Determine the [x, y] coordinate at the center of the cell enclosing the given text.  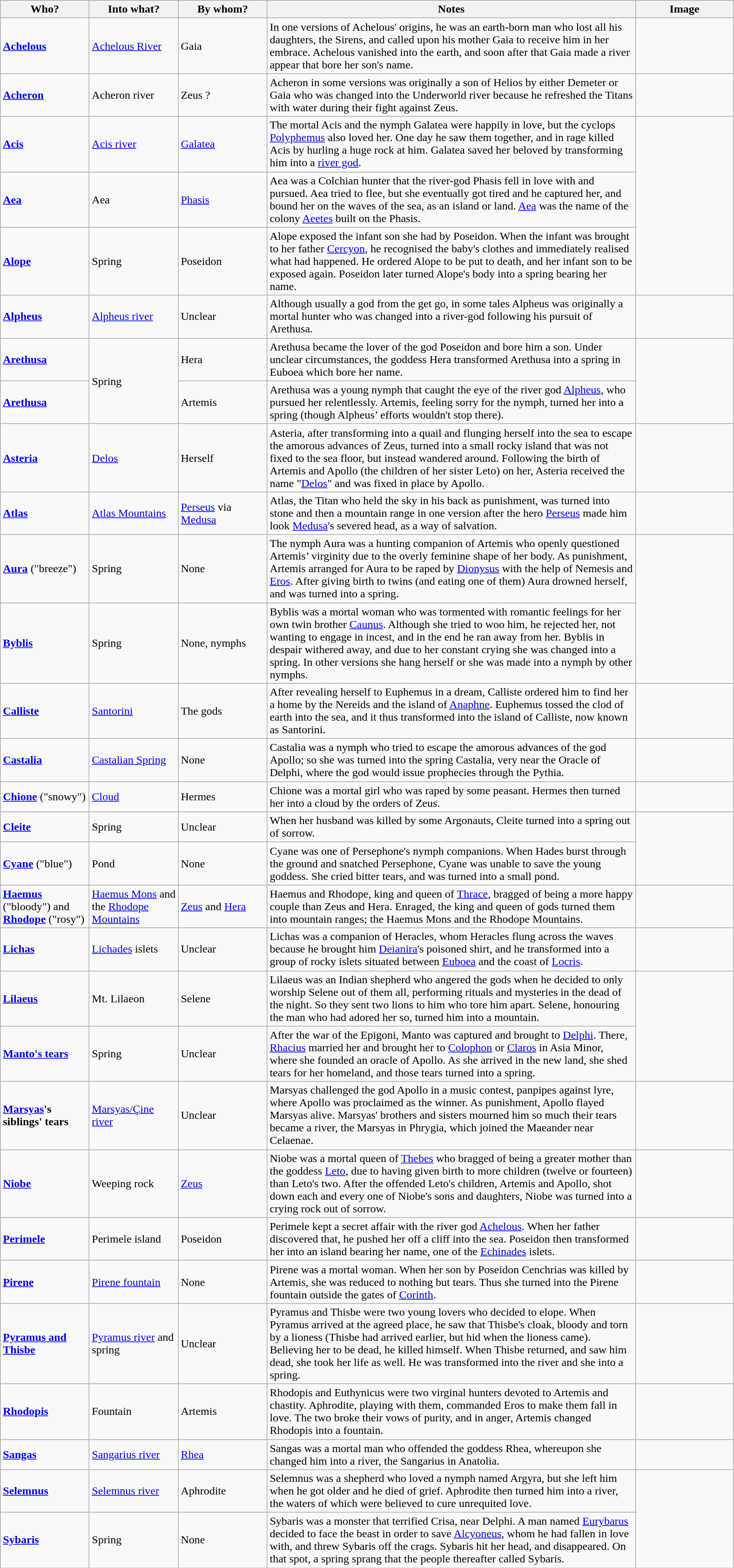
Manto's tears [45, 1054]
Who? [45, 9]
Achelous River [134, 46]
Into what? [134, 9]
Acis river [134, 144]
Alpheus [45, 317]
Calliste [45, 711]
Castalian Spring [134, 760]
Perimele [45, 1239]
Aphrodite [222, 1491]
Zeus and Hera [222, 906]
Lilaeus [45, 998]
Gaia [222, 46]
Phasis [222, 199]
Marsyas's siblings' tears [45, 1115]
Lichades islets [134, 949]
Selemnus [45, 1491]
Hermes [222, 797]
Selemnus river [134, 1491]
Chione ("snowy") [45, 797]
Cyane ("blue") [45, 864]
Alpheus river [134, 317]
Haemus ("bloody") and Rhodope ("rosy") [45, 906]
Galatea [222, 144]
Aura ("breeze") [45, 568]
Herself [222, 458]
Pyramus and Thisbe [45, 1344]
Cloud [134, 797]
Marsyas/Çine river [134, 1115]
Achelous [45, 46]
When her husband was killed by some Argonauts, Cleite turned into a spring out of sorrow. [451, 827]
Asteria [45, 458]
Chione was a mortal girl who was raped by some peasant. Hermes then turned her into a cloud by the orders of Zeus. [451, 797]
The gods [222, 711]
Cleite [45, 827]
Perseus via Medusa [222, 513]
Perimele island [134, 1239]
Niobe [45, 1183]
Rhea [222, 1454]
Fountain [134, 1412]
Pond [134, 864]
Notes [451, 9]
Delos [134, 458]
Zeus [222, 1183]
Selene [222, 998]
Image [684, 9]
Mt. Lilaeon [134, 998]
Pyramus river and spring [134, 1344]
Weeping rock [134, 1183]
Atlas Mountains [134, 513]
Sybaris [45, 1540]
Haemus Mons and the Rhodope Mountains [134, 906]
Byblis [45, 642]
Hera [222, 359]
Lichas [45, 949]
Rhodopis [45, 1412]
Acheron river [134, 95]
Zeus ? [222, 95]
Acheron [45, 95]
Sangas [45, 1454]
Sangarius river [134, 1454]
None, nymphs [222, 642]
Pirene fountain [134, 1282]
Sangas was a mortal man who offended the goddess Rhea, whereupon she changed him into a river, the Sangarius in Anatolia. [451, 1454]
Santorini [134, 711]
Alope [45, 261]
Acis [45, 144]
Atlas [45, 513]
By whom? [222, 9]
Castalia [45, 760]
Pirene [45, 1282]
